Scan for the cell matching the given text and deliver its (X, Y) coordinate at center. 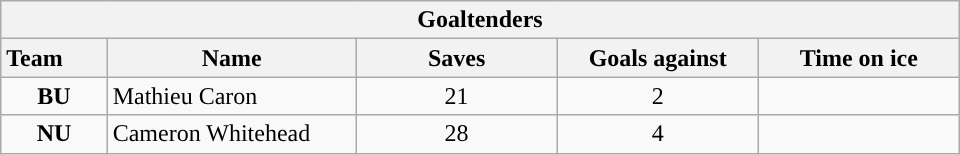
Goals against (658, 58)
BU (54, 96)
NU (54, 134)
4 (658, 134)
Goaltenders (480, 20)
Team (54, 58)
Saves (456, 58)
Cameron Whitehead (232, 134)
2 (658, 96)
21 (456, 96)
Time on ice (858, 58)
Name (232, 58)
28 (456, 134)
Mathieu Caron (232, 96)
